Extract the (X, Y) coordinate from the center of the cell holding the provided text.  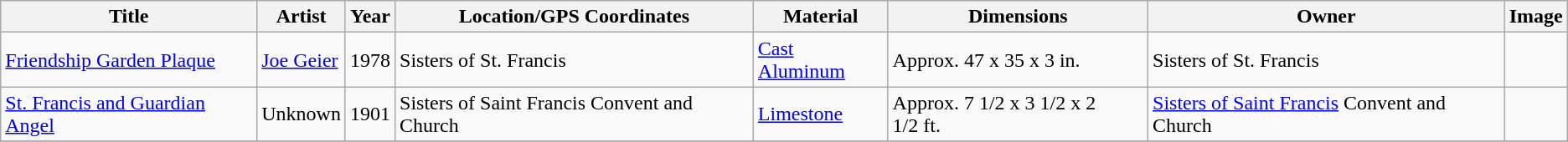
Dimensions (1018, 17)
Artist (302, 17)
Image (1536, 17)
Owner (1327, 17)
Friendship Garden Plaque (129, 60)
Year (370, 17)
Approx. 7 1/2 x 3 1/2 x 2 1/2 ft. (1018, 114)
St. Francis and Guardian Angel (129, 114)
Location/GPS Coordinates (575, 17)
1978 (370, 60)
1901 (370, 114)
Unknown (302, 114)
Joe Geier (302, 60)
Approx. 47 x 35 x 3 in. (1018, 60)
Title (129, 17)
Cast Aluminum (821, 60)
Limestone (821, 114)
Material (821, 17)
